Output the (X, Y) coordinate of the center of the cell containing the given text.  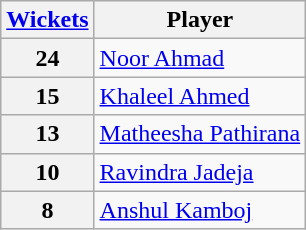
8 (48, 210)
Noor Ahmad (200, 58)
24 (48, 58)
13 (48, 134)
15 (48, 96)
10 (48, 172)
Player (200, 20)
Wickets (48, 20)
Khaleel Ahmed (200, 96)
Ravindra Jadeja (200, 172)
Anshul Kamboj (200, 210)
Matheesha Pathirana (200, 134)
